Extract the (X, Y) coordinate from the center of the cell holding the provided text.  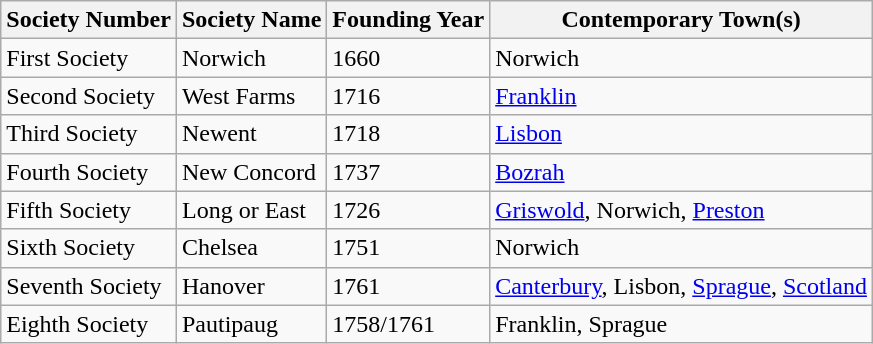
1751 (408, 248)
Seventh Society (89, 286)
Franklin (682, 96)
Sixth Society (89, 248)
Society Name (251, 20)
Franklin, Sprague (682, 324)
Fourth Society (89, 172)
Long or East (251, 210)
1726 (408, 210)
Lisbon (682, 134)
Pautipaug (251, 324)
Contemporary Town(s) (682, 20)
1758/1761 (408, 324)
1737 (408, 172)
West Farms (251, 96)
Newent (251, 134)
Hanover (251, 286)
1761 (408, 286)
Bozrah (682, 172)
New Concord (251, 172)
1660 (408, 58)
Griswold, Norwich, Preston (682, 210)
Fifth Society (89, 210)
Eighth Society (89, 324)
Society Number (89, 20)
First Society (89, 58)
Canterbury, Lisbon, Sprague, Scotland (682, 286)
1716 (408, 96)
Founding Year (408, 20)
Chelsea (251, 248)
Third Society (89, 134)
1718 (408, 134)
Second Society (89, 96)
